Extract the [x, y] coordinate from the center of the cell holding the provided text.  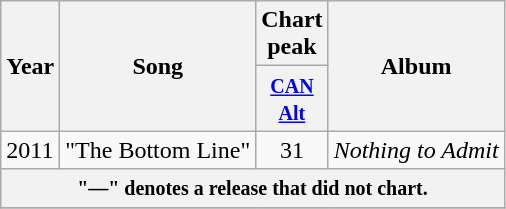
Song [158, 66]
Nothing to Admit [416, 150]
31 [292, 150]
CANAlt [292, 98]
Year [30, 66]
Album [416, 66]
2011 [30, 150]
"—" denotes a release that did not chart. [252, 188]
"The Bottom Line" [158, 150]
Chart peak [292, 34]
